Determine the (X, Y) coordinate at the center of the cell enclosing the given text.  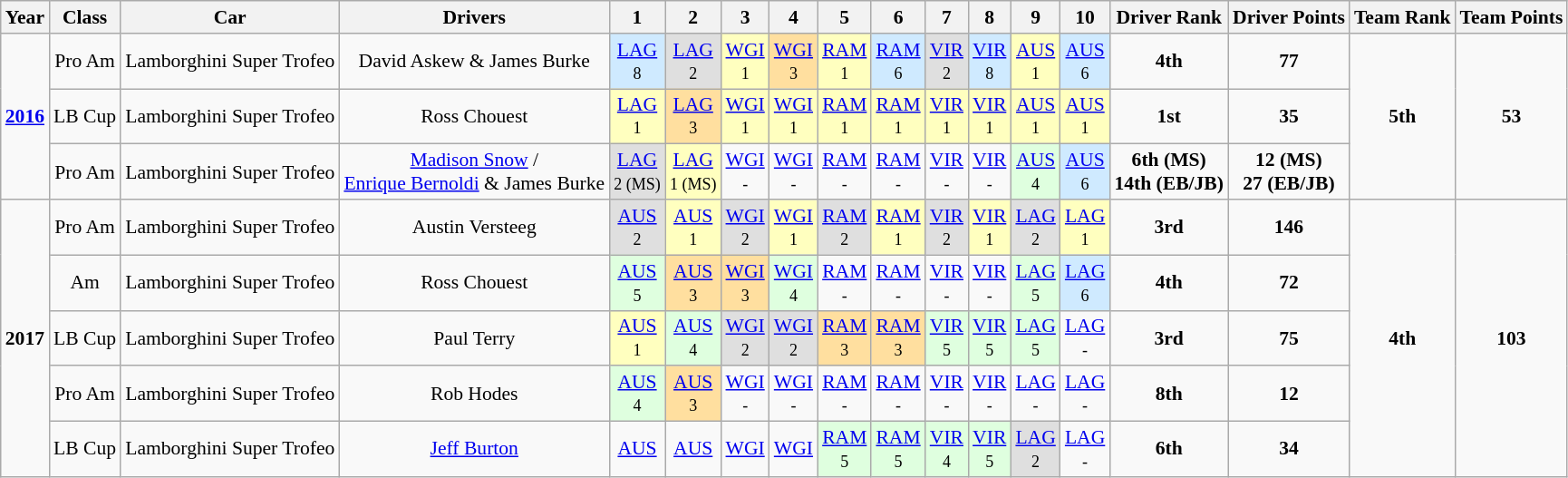
12 (1289, 394)
VIR 4 (946, 450)
2016 (25, 116)
Car (230, 17)
LAG1 (MS) (693, 172)
2 (693, 17)
77 (1289, 62)
RAM 6 (897, 62)
5 (845, 17)
34 (1289, 450)
53 (1512, 116)
2017 (25, 338)
10 (1085, 17)
Drivers (474, 17)
9 (1035, 17)
LAG2 (MS) (637, 172)
146 (1289, 227)
LAG8 (637, 62)
12 (MS) 27 (EB/JB) (1289, 172)
RAM 2 (845, 227)
Driver Points (1289, 17)
103 (1512, 338)
Rob Hodes (474, 394)
Team Points (1512, 17)
Team Rank (1403, 17)
75 (1289, 337)
LAG6 (1085, 283)
Am (85, 283)
LAG3 (693, 116)
3 (745, 17)
Class (85, 17)
8th (1169, 394)
6th (MS) 14th (EB/JB) (1169, 172)
Madison Snow / Enrique Bernoldi & James Burke (474, 172)
6 (897, 17)
72 (1289, 283)
8 (990, 17)
7 (946, 17)
1 (637, 17)
Year (25, 17)
5th (1403, 116)
VIR 8 (990, 62)
AUS 5 (637, 283)
AUS 2 (637, 227)
Paul Terry (474, 337)
1st (1169, 116)
6th (1169, 450)
Austin Versteeg (474, 227)
Driver Rank (1169, 17)
Jeff Burton (474, 450)
WGI 4 (794, 283)
David Askew & James Burke (474, 62)
35 (1289, 116)
4 (794, 17)
